Locate the cell with the specified text and output its (x, y) center coordinate. 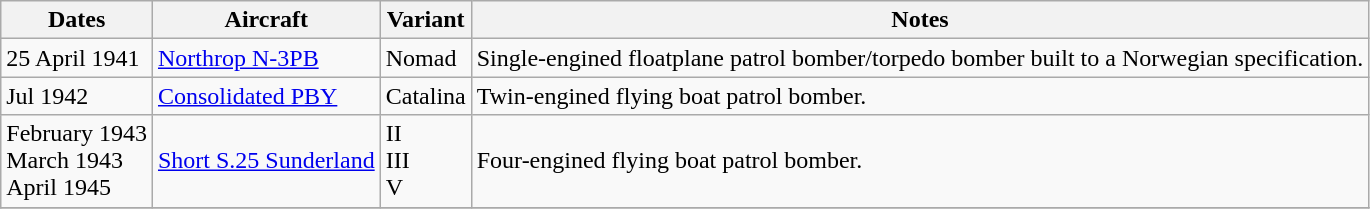
Short S.25 Sunderland (266, 161)
February 1943 March 1943 April 1945 (77, 161)
Dates (77, 20)
II III V (426, 161)
Catalina (426, 96)
Notes (920, 20)
Variant (426, 20)
Jul 1942 (77, 96)
Twin-engined flying boat patrol bomber. (920, 96)
Consolidated PBY (266, 96)
25 April 1941 (77, 58)
Single-engined floatplane patrol bomber/torpedo bomber built to a Norwegian specification. (920, 58)
Northrop N-3PB (266, 58)
Four-engined flying boat patrol bomber. (920, 161)
Nomad (426, 58)
Aircraft (266, 20)
